For the text-containing cell, return its midpoint in [x, y] coordinate format. 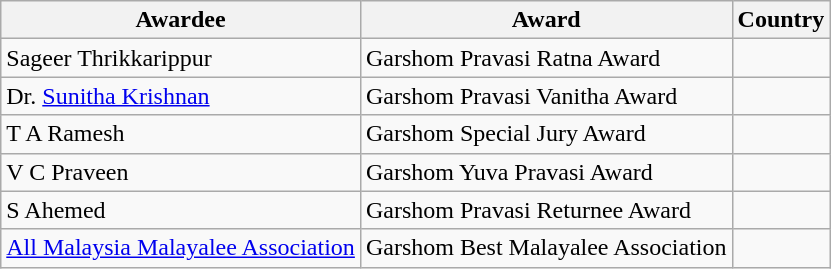
Garshom Pravasi Returnee Award [546, 210]
V C Praveen [181, 172]
Dr. Sunitha Krishnan [181, 96]
Sageer Thrikkarippur [181, 58]
Garshom Best Malayalee Association [546, 248]
Garshom Pravasi Vanitha Award [546, 96]
Garshom Pravasi Ratna Award [546, 58]
All Malaysia Malayalee Association [181, 248]
T A Ramesh [181, 134]
Garshom Yuva Pravasi Award [546, 172]
S Ahemed [181, 210]
Awardee [181, 20]
Garshom Special Jury Award [546, 134]
Award [546, 20]
Country [781, 20]
